Locate the cell with the specified text and output its (x, y) center coordinate. 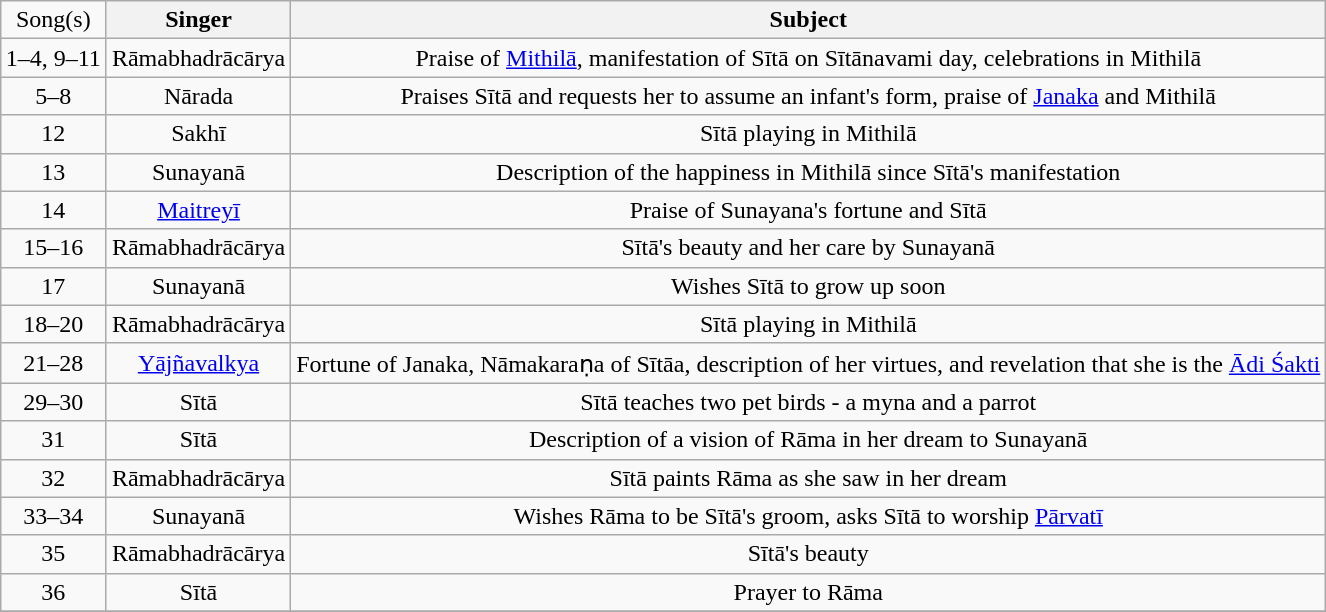
14 (53, 210)
17 (53, 286)
Prayer to Rāma (808, 592)
35 (53, 554)
Subject (808, 20)
Wishes Rāma to be Sītā's groom, asks Sītā to worship Pārvatī (808, 516)
1–4, 9–11 (53, 58)
Singer (198, 20)
Sītā's beauty and her care by Sunayanā (808, 248)
Yājñavalkya (198, 363)
29–30 (53, 402)
Praise of Mithilā, manifestation of Sītā on Sītānavami day, celebrations in Mithilā (808, 58)
12 (53, 134)
15–16 (53, 248)
Sītā teaches two pet birds - a myna and a parrot (808, 402)
13 (53, 172)
21–28 (53, 363)
Wishes Sītā to grow up soon (808, 286)
Nārada (198, 96)
18–20 (53, 324)
31 (53, 440)
33–34 (53, 516)
Description of the happiness in Mithilā since Sītā's manifestation (808, 172)
Sītā's beauty (808, 554)
36 (53, 592)
Praise of Sunayana's fortune and Sītā (808, 210)
Song(s) (53, 20)
Description of a vision of Rāma in her dream to Sunayanā (808, 440)
Sītā paints Rāma as she saw in her dream (808, 478)
32 (53, 478)
Maitreyī (198, 210)
Fortune of Janaka, Nāmakaraṇa of Sītāa, description of her virtues, and revelation that she is the Ādi Śakti (808, 363)
Sakhī (198, 134)
Praises Sītā and requests her to assume an infant's form, praise of Janaka and Mithilā (808, 96)
5–8 (53, 96)
